Pinpoint the cell where the given text exists, returning its [X, Y] midpoint coordinate. 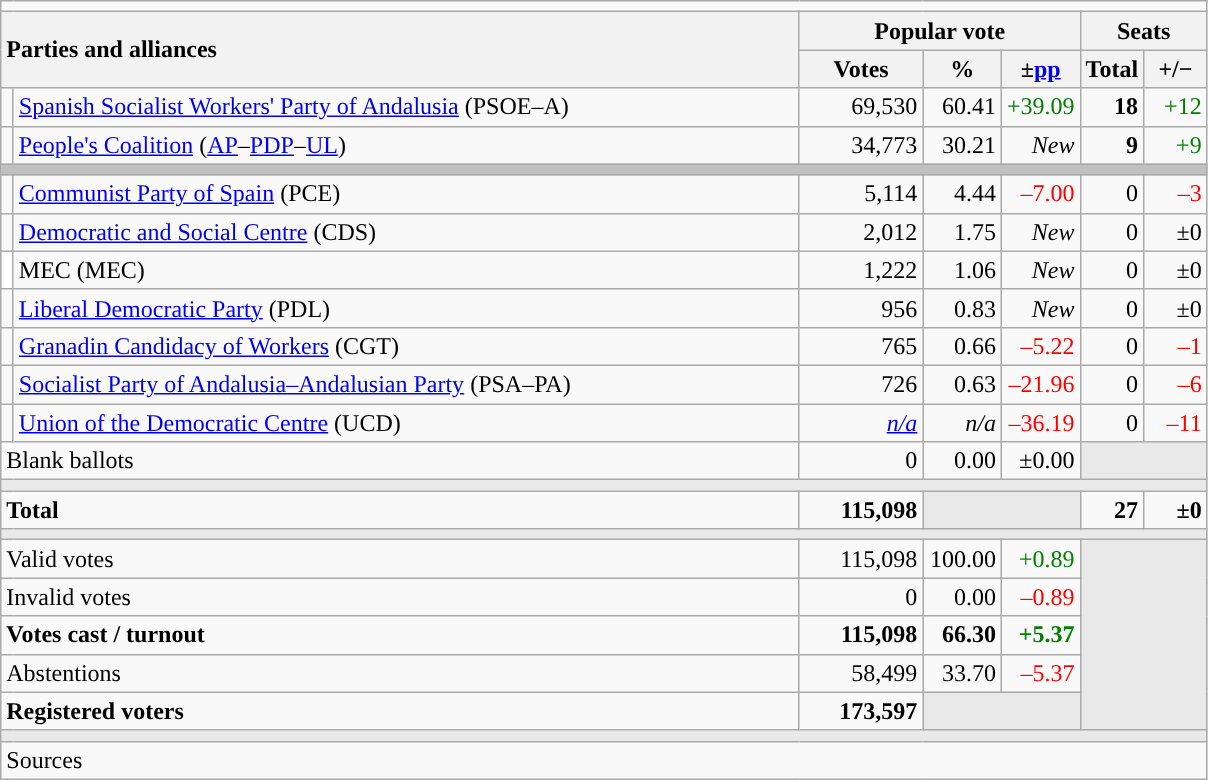
+9 [1176, 145]
Blank ballots [400, 461]
2,012 [861, 232]
Registered voters [400, 711]
34,773 [861, 145]
–0.89 [1040, 597]
1.75 [962, 232]
27 [1112, 510]
18 [1112, 107]
+5.37 [1040, 635]
–5.22 [1040, 346]
956 [861, 308]
Socialist Party of Andalusia–Andalusian Party (PSA–PA) [406, 384]
MEC (MEC) [406, 270]
–6 [1176, 384]
Seats [1144, 31]
4.44 [962, 194]
58,499 [861, 673]
Liberal Democratic Party (PDL) [406, 308]
Votes [861, 69]
–36.19 [1040, 423]
1.06 [962, 270]
726 [861, 384]
–21.96 [1040, 384]
765 [861, 346]
% [962, 69]
±pp [1040, 69]
100.00 [962, 559]
+39.09 [1040, 107]
–1 [1176, 346]
Parties and alliances [400, 50]
Granadin Candidacy of Workers (CGT) [406, 346]
9 [1112, 145]
–7.00 [1040, 194]
Abstentions [400, 673]
Valid votes [400, 559]
People's Coalition (AP–PDP–UL) [406, 145]
–11 [1176, 423]
±0.00 [1040, 461]
Sources [604, 760]
Union of the Democratic Centre (UCD) [406, 423]
0.63 [962, 384]
173,597 [861, 711]
Invalid votes [400, 597]
0.66 [962, 346]
30.21 [962, 145]
69,530 [861, 107]
1,222 [861, 270]
5,114 [861, 194]
+/− [1176, 69]
Democratic and Social Centre (CDS) [406, 232]
33.70 [962, 673]
+12 [1176, 107]
66.30 [962, 635]
–5.37 [1040, 673]
60.41 [962, 107]
Popular vote [940, 31]
+0.89 [1040, 559]
Communist Party of Spain (PCE) [406, 194]
–3 [1176, 194]
Spanish Socialist Workers' Party of Andalusia (PSOE–A) [406, 107]
Votes cast / turnout [400, 635]
0.83 [962, 308]
